Locate the cell with the specified text and output its [X, Y] center coordinate. 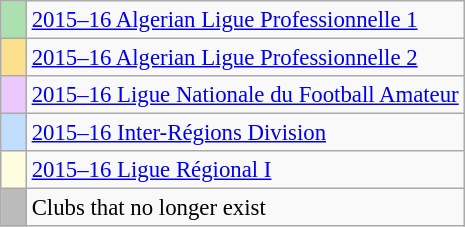
2015–16 Algerian Ligue Professionnelle 2 [245, 58]
2015–16 Ligue Régional I [245, 170]
2015–16 Ligue Nationale du Football Amateur [245, 95]
Clubs that no longer exist [245, 208]
2015–16 Algerian Ligue Professionnelle 1 [245, 20]
2015–16 Inter-Régions Division [245, 133]
